Search for the cell housing the specified text and yield its (x, y) center coordinate. 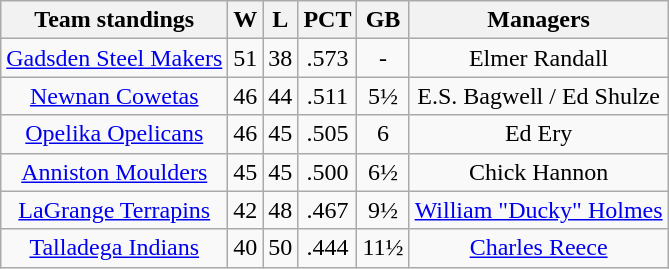
50 (280, 248)
.511 (328, 96)
11½ (383, 248)
.500 (328, 172)
Elmer Randall (538, 58)
Gadsden Steel Makers (114, 58)
Ed Ery (538, 134)
Charles Reece (538, 248)
42 (246, 210)
48 (280, 210)
40 (246, 248)
38 (280, 58)
9½ (383, 210)
Team standings (114, 20)
E.S. Bagwell / Ed Shulze (538, 96)
.467 (328, 210)
Chick Hannon (538, 172)
.444 (328, 248)
Anniston Moulders (114, 172)
.573 (328, 58)
44 (280, 96)
GB (383, 20)
W (246, 20)
.505 (328, 134)
L (280, 20)
PCT (328, 20)
Talladega Indians (114, 248)
Managers (538, 20)
Newnan Cowetas (114, 96)
51 (246, 58)
6½ (383, 172)
LaGrange Terrapins (114, 210)
Opelika Opelicans (114, 134)
5½ (383, 96)
William "Ducky" Holmes (538, 210)
6 (383, 134)
- (383, 58)
